Pinpoint the cell where the given text exists, returning its [X, Y] midpoint coordinate. 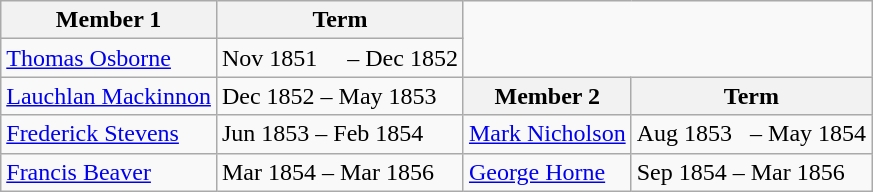
Sep 1854 – Mar 1856 [751, 172]
Jun 1853 – Feb 1854 [340, 134]
Member 1 [109, 20]
Thomas Osborne [109, 58]
Nov 1851 – Dec 1852 [340, 58]
Lauchlan Mackinnon [109, 96]
Mark Nicholson [547, 134]
Dec 1852 – May 1853 [340, 96]
Francis Beaver [109, 172]
Frederick Stevens [109, 134]
George Horne [547, 172]
Member 2 [547, 96]
Aug 1853 – May 1854 [751, 134]
Mar 1854 – Mar 1856 [340, 172]
